Find where the given text appears and provide that cell's center as [x, y] coordinate. 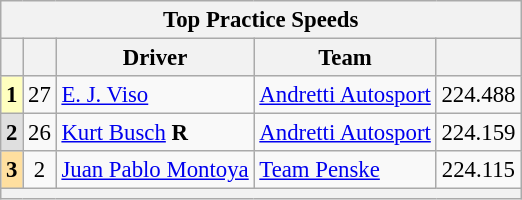
Team [345, 58]
E. J. Viso [155, 95]
3 [12, 170]
224.115 [478, 170]
Driver [155, 58]
224.159 [478, 133]
Top Practice Speeds [261, 20]
Team Penske [345, 170]
26 [40, 133]
27 [40, 95]
1 [12, 95]
224.488 [478, 95]
Juan Pablo Montoya [155, 170]
Kurt Busch R [155, 133]
